Pinpoint the cell where the given text exists, returning its [x, y] midpoint coordinate. 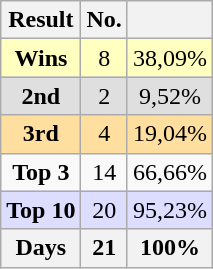
No. [104, 20]
66,66% [170, 172]
2 [104, 96]
20 [104, 210]
19,04% [170, 134]
95,23% [170, 210]
100% [170, 248]
21 [104, 248]
9,52% [170, 96]
4 [104, 134]
8 [104, 58]
3rd [41, 134]
Top 10 [41, 210]
Wins [41, 58]
14 [104, 172]
2nd [41, 96]
Top 3 [41, 172]
Result [41, 20]
Days [41, 248]
38,09% [170, 58]
